Extract the (X, Y) coordinate from the center of the cell holding the provided text.  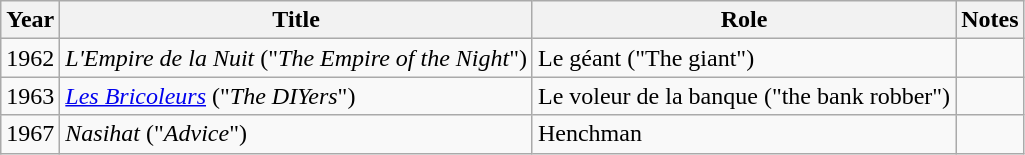
Le géant ("The giant") (744, 58)
1962 (30, 58)
Les Bricoleurs ("The DIYers") (296, 96)
1963 (30, 96)
L'Empire de la Nuit ("The Empire of the Night") (296, 58)
Role (744, 20)
Year (30, 20)
Notes (990, 20)
Le voleur de la banque ("the bank robber") (744, 96)
Nasihat ("Advice") (296, 134)
1967 (30, 134)
Henchman (744, 134)
Title (296, 20)
